Scan for the cell matching the given text and deliver its [x, y] coordinate at center. 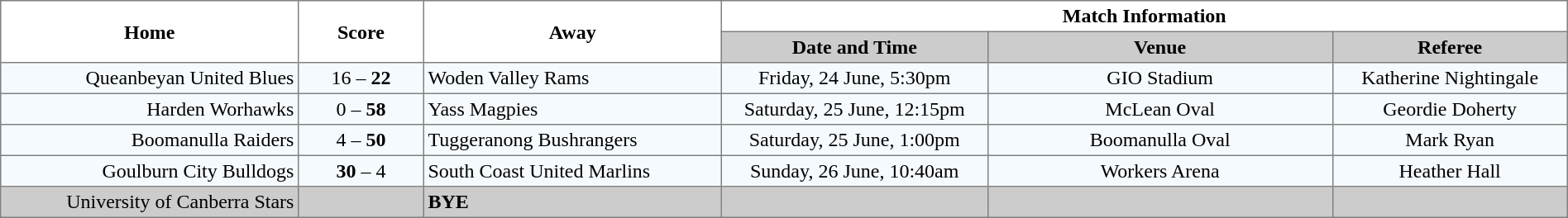
Boomanulla Raiders [150, 140]
Goulburn City Bulldogs [150, 171]
0 – 58 [361, 109]
Date and Time [854, 47]
South Coast United Marlins [572, 171]
Workers Arena [1159, 171]
BYE [572, 202]
Geordie Doherty [1450, 109]
McLean Oval [1159, 109]
Venue [1159, 47]
Away [572, 31]
30 – 4 [361, 171]
GIO Stadium [1159, 78]
Mark Ryan [1450, 140]
Saturday, 25 June, 12:15pm [854, 109]
Saturday, 25 June, 1:00pm [854, 140]
Referee [1450, 47]
Harden Worhawks [150, 109]
16 – 22 [361, 78]
Queanbeyan United Blues [150, 78]
University of Canberra Stars [150, 202]
Heather Hall [1450, 171]
Katherine Nightingale [1450, 78]
Match Information [1145, 17]
Tuggeranong Bushrangers [572, 140]
Woden Valley Rams [572, 78]
Sunday, 26 June, 10:40am [854, 171]
4 – 50 [361, 140]
Boomanulla Oval [1159, 140]
Friday, 24 June, 5:30pm [854, 78]
Home [150, 31]
Yass Magpies [572, 109]
Score [361, 31]
